Output the (x, y) coordinate of the center of the cell containing the given text.  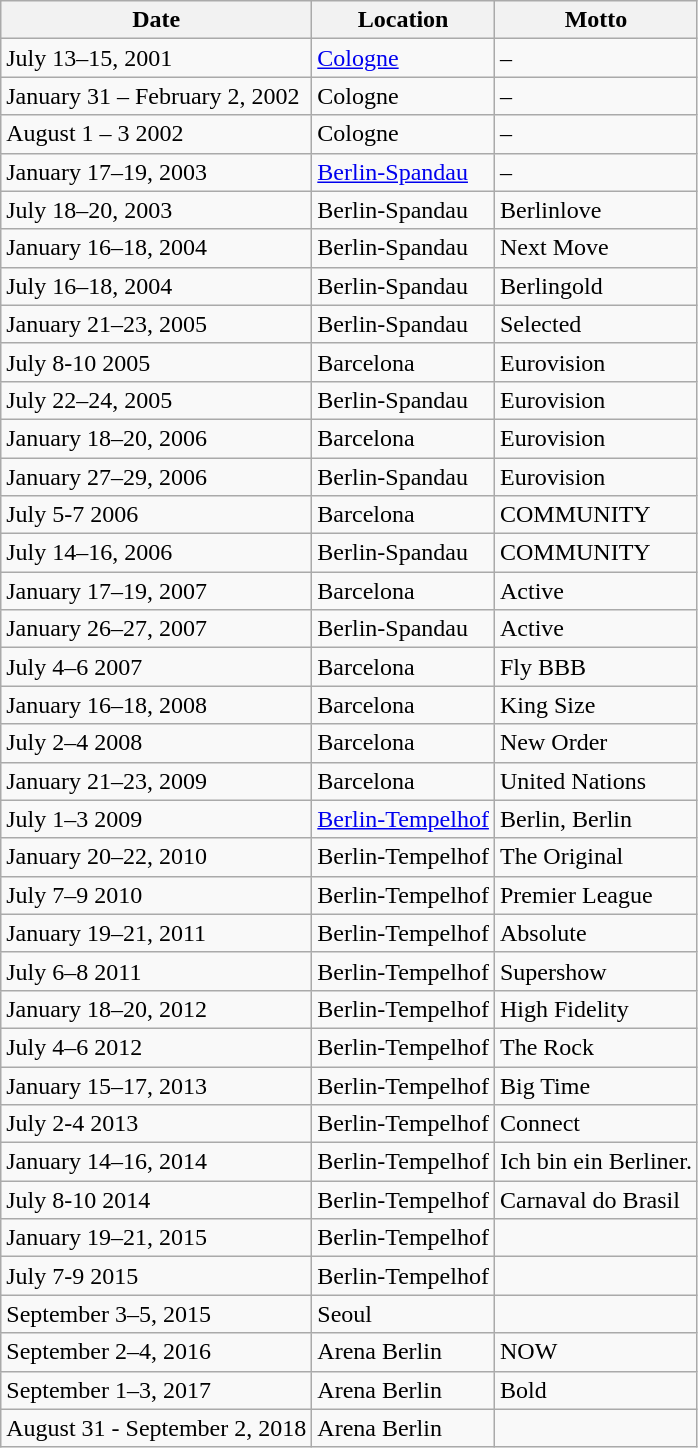
Ich bin ein Berliner. (596, 1162)
King Size (596, 705)
Supershow (596, 971)
July 16–18, 2004 (156, 286)
January 15–17, 2013 (156, 1085)
September 3–5, 2015 (156, 1314)
July 18–20, 2003 (156, 210)
January 26–27, 2007 (156, 629)
July 14–16, 2006 (156, 553)
January 16–18, 2004 (156, 248)
Berlinlove (596, 210)
September 2–4, 2016 (156, 1352)
July 7–9 2010 (156, 895)
Seoul (404, 1314)
Location (404, 20)
January 21–23, 2005 (156, 324)
August 31 - September 2, 2018 (156, 1428)
Absolute (596, 933)
Next Move (596, 248)
July 4–6 2012 (156, 1047)
September 1–3, 2017 (156, 1390)
January 31 – February 2, 2002 (156, 96)
August 1 – 3 2002 (156, 134)
July 1–3 2009 (156, 819)
July 13–15, 2001 (156, 58)
July 2-4 2013 (156, 1124)
January 18–20, 2012 (156, 1009)
Berlin, Berlin (596, 819)
Connect (596, 1124)
New Order (596, 743)
July 6–8 2011 (156, 971)
January 17–19, 2007 (156, 591)
January 14–16, 2014 (156, 1162)
United Nations (596, 781)
July 2–4 2008 (156, 743)
High Fidelity (596, 1009)
The Rock (596, 1047)
July 7-9 2015 (156, 1276)
July 8-10 2005 (156, 362)
July 4–6 2007 (156, 667)
July 5-7 2006 (156, 515)
Fly BBB (596, 667)
July 22–24, 2005 (156, 400)
Motto (596, 20)
January 19–21, 2015 (156, 1238)
January 17–19, 2003 (156, 172)
NOW (596, 1352)
Big Time (596, 1085)
January 16–18, 2008 (156, 705)
Selected (596, 324)
January 27–29, 2006 (156, 477)
Premier League (596, 895)
Bold (596, 1390)
Carnaval do Brasil (596, 1200)
January 19–21, 2011 (156, 933)
The Original (596, 857)
Date (156, 20)
Berlingold (596, 286)
January 20–22, 2010 (156, 857)
January 21–23, 2009 (156, 781)
January 18–20, 2006 (156, 438)
July 8-10 2014 (156, 1200)
